Pinpoint the cell where the given text exists, returning its (x, y) midpoint coordinate. 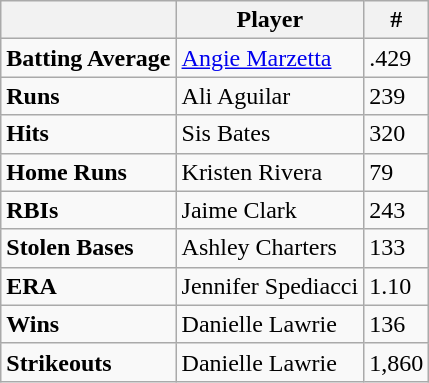
Batting Average (88, 58)
Jaime Clark (270, 210)
Sis Bates (270, 134)
Hits (88, 134)
Jennifer Spediacci (270, 286)
Player (270, 20)
Home Runs (88, 172)
1,860 (396, 362)
320 (396, 134)
Strikeouts (88, 362)
243 (396, 210)
.429 (396, 58)
239 (396, 96)
# (396, 20)
79 (396, 172)
Stolen Bases (88, 248)
Runs (88, 96)
Wins (88, 324)
RBIs (88, 210)
Angie Marzetta (270, 58)
ERA (88, 286)
Ali Aguilar (270, 96)
Ashley Charters (270, 248)
136 (396, 324)
1.10 (396, 286)
Kristen Rivera (270, 172)
133 (396, 248)
